Locate the cell with the specified text and output its (x, y) center coordinate. 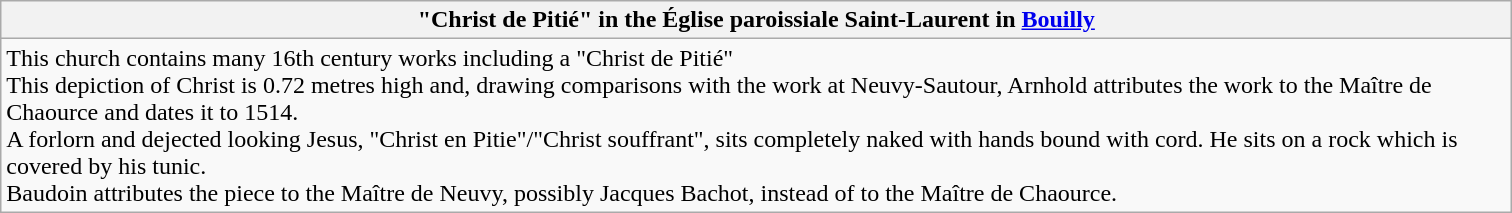
"Christ de Pitié" in the Église paroissiale Saint-Laurent in Bouilly (756, 20)
